Return (X, Y) of the center of cell containing provided text 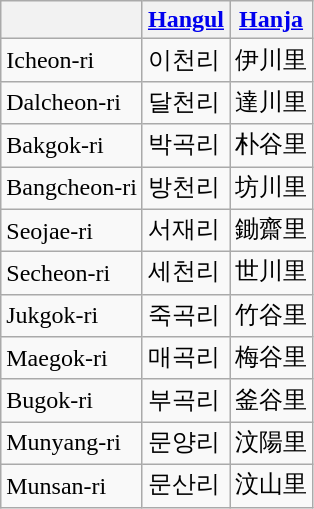
汶山里 (272, 486)
문산리 (186, 486)
Munyang-ri (72, 444)
Bakgok-ri (72, 146)
박곡리 (186, 146)
坊川里 (272, 188)
달천리 (186, 102)
세천리 (186, 274)
서재리 (186, 230)
Seojae-ri (72, 230)
達川里 (272, 102)
伊川里 (272, 60)
매곡리 (186, 358)
부곡리 (186, 400)
Munsan-ri (72, 486)
방천리 (186, 188)
世川里 (272, 274)
汶陽里 (272, 444)
Jukgok-ri (72, 316)
竹谷里 (272, 316)
죽곡리 (186, 316)
Bugok-ri (72, 400)
이천리 (186, 60)
Icheon-ri (72, 60)
Maegok-ri (72, 358)
Secheon-ri (72, 274)
Dalcheon-ri (72, 102)
梅谷里 (272, 358)
문양리 (186, 444)
釜谷里 (272, 400)
鋤齋里 (272, 230)
朴谷里 (272, 146)
Hangul (186, 20)
Bangcheon-ri (72, 188)
Hanja (272, 20)
